Scan for the cell matching the given text and deliver its [x, y] coordinate at center. 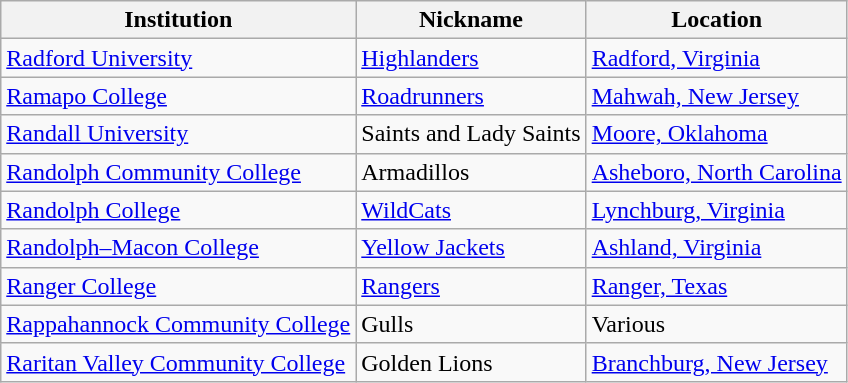
Location [716, 20]
Randall University [178, 134]
Randolph Community College [178, 172]
Golden Lions [471, 362]
Ranger, Texas [716, 286]
Rangers [471, 286]
WildCats [471, 210]
Ramapo College [178, 96]
Roadrunners [471, 96]
Rappahannock Community College [178, 324]
Lynchburg, Virginia [716, 210]
Ashland, Virginia [716, 248]
Armadillos [471, 172]
Gulls [471, 324]
Branchburg, New Jersey [716, 362]
Yellow Jackets [471, 248]
Highlanders [471, 58]
Mahwah, New Jersey [716, 96]
Randolph College [178, 210]
Moore, Oklahoma [716, 134]
Ranger College [178, 286]
Radford University [178, 58]
Saints and Lady Saints [471, 134]
Institution [178, 20]
Randolph–Macon College [178, 248]
Radford, Virginia [716, 58]
Various [716, 324]
Nickname [471, 20]
Raritan Valley Community College [178, 362]
Asheboro, North Carolina [716, 172]
